Determine the (x, y) coordinate at the center of the cell enclosing the given text.  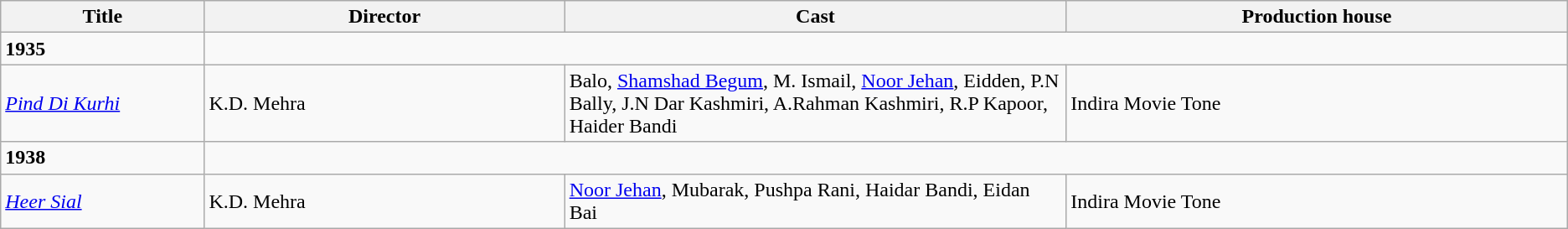
Director (384, 17)
Heer Sial (102, 201)
1935 (102, 49)
Title (102, 17)
1938 (102, 158)
Pind Di Kurhi (102, 103)
Noor Jehan, Mubarak, Pushpa Rani, Haidar Bandi, Eidan Bai (816, 201)
Balo, Shamshad Begum, M. Ismail, Noor Jehan, Eidden, P.N Bally, J.N Dar Kashmiri, A.Rahman Kashmiri, R.P Kapoor, Haider Bandi (816, 103)
Cast (816, 17)
Production house (1317, 17)
